Search for the cell housing the specified text and yield its [X, Y] center coordinate. 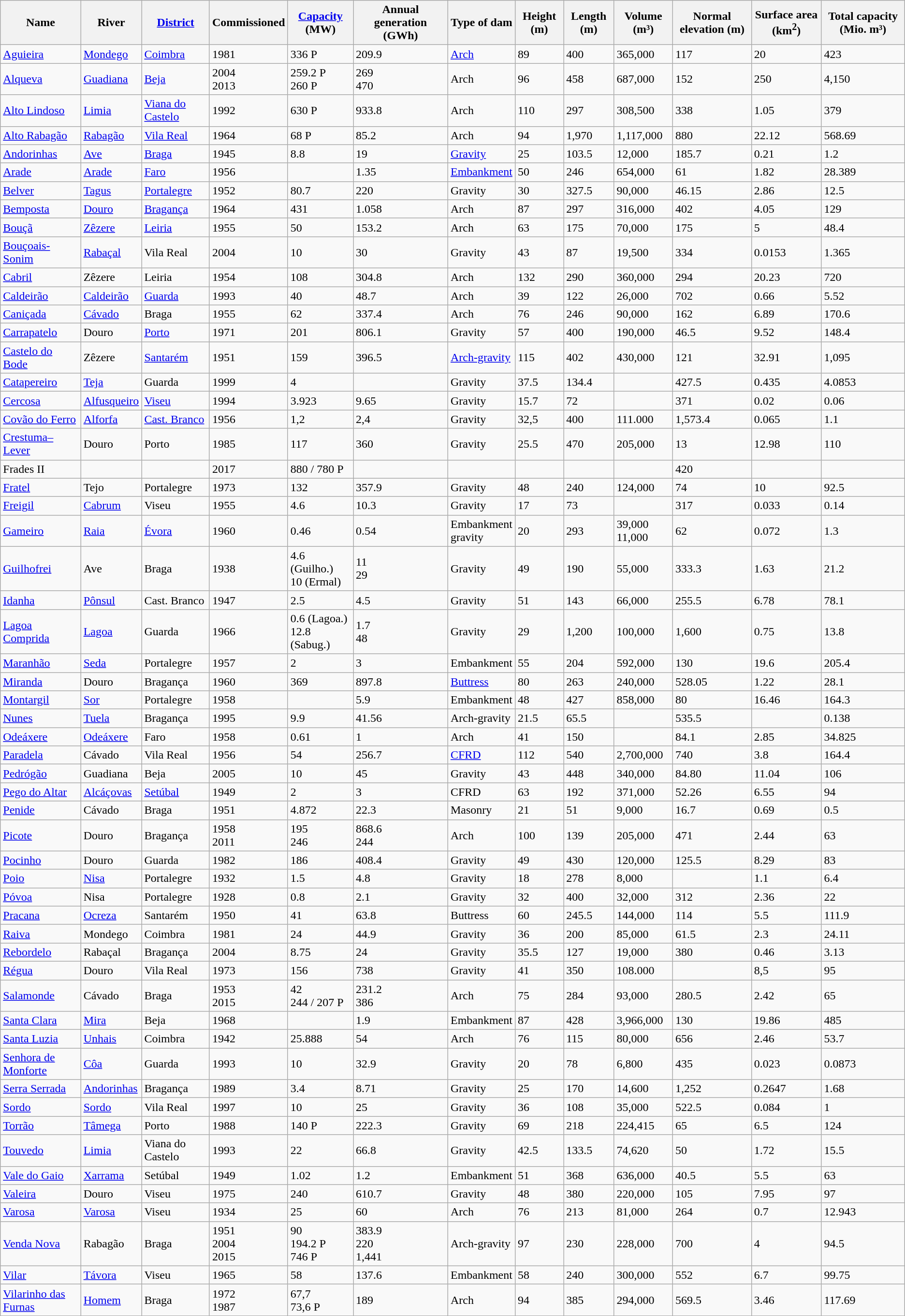
1972 1987 [248, 1300]
32,000 [643, 897]
Caniçada [41, 314]
656 [713, 1039]
Crestuma–Lever [41, 444]
369 [320, 681]
Cabril [41, 277]
1,970 [589, 135]
0.66 [786, 295]
4.5 [401, 600]
Salamonde [41, 995]
6.4 [863, 878]
702 [713, 295]
Gameiro [41, 531]
Unhais [111, 1039]
1971 [248, 333]
17 [539, 506]
858,000 [643, 700]
19,000 [643, 952]
133.5 [589, 1151]
Cercosa [41, 401]
350 [589, 970]
Côa [111, 1064]
2.1 [401, 897]
0.69 [786, 810]
568.69 [863, 135]
385 [589, 1300]
78 [589, 1064]
46.15 [713, 190]
139 [589, 835]
220 [401, 190]
40.5 [713, 1175]
0.065 [786, 419]
4.0853 [863, 382]
Vilar [41, 1275]
3.923 [320, 401]
0.21 [786, 154]
1928 [248, 897]
137.6 [401, 1275]
0.02 [786, 401]
430,000 [643, 358]
8.8 [320, 154]
1989 [248, 1089]
636,000 [643, 1175]
1,200 [589, 631]
28.389 [863, 172]
Lagoa [111, 631]
240,000 [643, 681]
420 [713, 469]
195 246 [320, 835]
5.9 [401, 700]
22.3 [401, 810]
127 [589, 952]
32 [539, 897]
94.5 [863, 1243]
Bemposta [41, 209]
308,500 [643, 110]
2.46 [786, 1039]
150 [589, 737]
13.8 [863, 631]
170.6 [863, 314]
Montargil [41, 700]
46.5 [713, 333]
0.033 [786, 506]
148.4 [863, 333]
20.23 [786, 277]
12.943 [863, 1212]
32,5 [539, 419]
Catapereiro [41, 382]
333.3 [713, 569]
293 [589, 531]
6.5 [786, 1126]
201 [320, 333]
528.05 [713, 681]
65.5 [589, 718]
45 [401, 774]
Pedrógão [41, 774]
Tâmega [111, 1126]
55 [539, 663]
228,000 [643, 1243]
Name [41, 23]
19 [401, 154]
83 [863, 860]
1995 [248, 718]
720 [863, 277]
Torrão [41, 1126]
Penide [41, 810]
12.5 [863, 190]
39 [539, 295]
66,000 [643, 600]
Senhora de Monforte [41, 1064]
357.9 [401, 487]
85,000 [643, 934]
1997 [248, 1107]
1958 2011 [248, 835]
360,000 [643, 277]
209.9 [401, 54]
25.5 [539, 444]
6,800 [643, 1064]
222.3 [401, 1126]
103.5 [589, 154]
1954 [248, 277]
120,000 [643, 860]
19,500 [643, 252]
District [175, 23]
14,600 [643, 1089]
1.05 [786, 110]
Santa Clara [41, 1021]
3.13 [863, 952]
170 [589, 1089]
8.71 [401, 1089]
Alcáçovas [111, 792]
15.5 [863, 1151]
67,7 73,6 P [320, 1300]
Type of dam [482, 23]
Venda Nova [41, 1243]
259.2 P 260 P [320, 79]
Santa Luzia [41, 1039]
365,000 [643, 54]
Serra Serrada [41, 1089]
106 [863, 774]
427.5 [713, 382]
6.55 [786, 792]
2.3 [786, 934]
9.52 [786, 333]
1988 [248, 1126]
0.072 [786, 531]
0.61 [320, 737]
336 P [320, 54]
317 [713, 506]
74,620 [643, 1151]
0.6 (Lagoa.) 12.8 (Sabug.) [320, 631]
Pônsul [111, 600]
39,000 11,000 [643, 531]
280.5 [713, 995]
117.69 [863, 1300]
63.8 [401, 915]
379 [863, 110]
294 [713, 277]
448 [589, 774]
Valeira [41, 1194]
408.4 [401, 860]
99.75 [863, 1275]
134.4 [589, 382]
284 [589, 995]
1932 [248, 878]
34.825 [863, 737]
0.06 [863, 401]
Alqueva [41, 79]
428 [589, 1021]
28.1 [863, 681]
100 [539, 835]
256.7 [401, 755]
19.86 [786, 1021]
15.7 [539, 401]
2.85 [786, 737]
1968 [248, 1021]
Lagoa Comprida [41, 631]
186 [320, 860]
1,095 [863, 358]
294,000 [643, 1300]
Total capacity (Mio. m³) [863, 23]
Carrapatelo [41, 333]
Régua [41, 970]
9,000 [643, 810]
Raia [111, 531]
9.9 [320, 718]
Guilhofrei [41, 569]
121 [713, 358]
740 [713, 755]
1.365 [863, 252]
Frades II [41, 469]
1999 [248, 382]
Height (m) [539, 23]
75 [539, 995]
0.75 [786, 631]
245.5 [589, 915]
140 P [320, 1126]
84.1 [713, 737]
3.4 [320, 1089]
338 [713, 110]
1.82 [786, 172]
12.98 [786, 444]
164.3 [863, 700]
868.6 244 [401, 835]
205.4 [863, 663]
458 [589, 79]
1,600 [713, 631]
213 [589, 1212]
156 [320, 970]
522.5 [713, 1107]
61 [713, 172]
2.5 [320, 600]
4.6 [320, 506]
185.7 [713, 154]
4.8 [401, 878]
427 [589, 700]
Belver [41, 190]
Fratel [41, 487]
Vilarinho das Furnas [41, 1300]
1.058 [401, 209]
8,5 [786, 970]
1994 [248, 401]
0.0873 [863, 1064]
880 / 780 P [320, 469]
8,000 [643, 878]
Tejo [111, 487]
933.8 [401, 110]
1.35 [401, 172]
Távora [111, 1275]
1947 [248, 600]
69 [539, 1126]
Touvedo [41, 1151]
1952 [248, 190]
29 [539, 631]
122 [589, 295]
654,000 [643, 172]
1982 [248, 860]
Bouçã [41, 227]
1975 [248, 1194]
360 [401, 444]
159 [320, 358]
1950 [248, 915]
Surface area (km2) [786, 23]
42 244 / 207 P [320, 995]
2.86 [786, 190]
Miranda [41, 681]
3.46 [786, 1300]
74 [713, 487]
396.5 [401, 358]
22.12 [786, 135]
100,000 [643, 631]
Homem [111, 1300]
68 P [320, 135]
32.91 [786, 358]
Póvoa [41, 897]
1.72 [786, 1151]
Poio [41, 878]
7.95 [786, 1194]
200 [589, 934]
80.7 [320, 190]
9.65 [401, 401]
1942 [248, 1039]
192 [589, 792]
114 [713, 915]
35.5 [539, 952]
Length (m) [589, 23]
897.8 [401, 681]
218 [589, 1126]
470 [589, 444]
0.5 [863, 810]
35,000 [643, 1107]
11.04 [786, 774]
190,000 [643, 333]
Covão do Ferro [41, 419]
0.138 [863, 718]
111.000 [643, 419]
Annual generation (GWh) [401, 23]
93,000 [643, 995]
2.42 [786, 995]
124,000 [643, 487]
19.6 [786, 663]
Mira [111, 1021]
316,000 [643, 209]
263 [589, 681]
78.1 [863, 600]
Commissioned [248, 23]
Volume (m³) [643, 23]
1957 [248, 663]
0.0153 [786, 252]
26,000 [643, 295]
Bouçoais-Sonim [41, 252]
610.7 [401, 1194]
1.7 48 [401, 631]
16.46 [786, 700]
224,415 [643, 1126]
164.4 [863, 755]
Seda [111, 663]
Tuela [111, 718]
Normal elevation (m) [713, 23]
334 [713, 252]
2,4 [401, 419]
371 [713, 401]
152 [713, 79]
0.54 [401, 531]
340,000 [643, 774]
8.29 [786, 860]
880 [713, 135]
72 [589, 401]
1.63 [786, 569]
4.6 (Guilho.) 10 (Ermal) [320, 569]
2.44 [786, 835]
Alto Rabagão [41, 135]
44.9 [401, 934]
Maranhão [41, 663]
0.435 [786, 382]
278 [589, 878]
55,000 [643, 569]
Xarrama [111, 1175]
290 [589, 277]
105 [713, 1194]
Sor [111, 700]
700 [713, 1243]
32.9 [401, 1064]
129 [863, 209]
River [111, 23]
431 [320, 209]
592,000 [643, 663]
21 [539, 810]
630 P [320, 110]
Nunes [41, 718]
0.14 [863, 506]
5.52 [863, 295]
430 [589, 860]
85.2 [401, 135]
204 [589, 663]
Évora [175, 531]
Alforfa [111, 419]
0.8 [320, 897]
383.9 220 1,441 [401, 1243]
52.26 [713, 792]
Vale do Gaio [41, 1175]
220,000 [643, 1194]
18 [539, 878]
48.7 [401, 295]
89 [539, 54]
Raiva [41, 934]
1985 [248, 444]
485 [863, 1021]
435 [713, 1064]
8.75 [320, 952]
Ocreza [111, 915]
2.36 [786, 897]
111.9 [863, 915]
552 [713, 1275]
264 [713, 1212]
312 [713, 897]
Picote [41, 835]
1965 [248, 1275]
6.7 [786, 1275]
2017 [248, 469]
144,000 [643, 915]
337.4 [401, 314]
21.2 [863, 569]
Idanha [41, 600]
4.05 [786, 209]
1.02 [320, 1175]
231.2 386 [401, 995]
1.9 [401, 1021]
Pracana [41, 915]
1951 2004 2015 [248, 1243]
57 [539, 333]
327.5 [589, 190]
1.68 [863, 1089]
6.89 [786, 314]
1.22 [786, 681]
1953 2015 [248, 995]
80,000 [643, 1039]
42.5 [539, 1151]
41.56 [401, 718]
153.2 [401, 227]
250 [786, 79]
90 194.2 P746 P [320, 1243]
1966 [248, 631]
Teja [111, 382]
2004 2013 [248, 79]
11 29 [401, 569]
Castelo do Bode [41, 358]
53.7 [863, 1039]
Masonry [482, 810]
2,700,000 [643, 755]
10.3 [401, 506]
40 [320, 295]
1934 [248, 1212]
Paradela [41, 755]
1.3 [863, 531]
1938 [248, 569]
535.5 [713, 718]
Alto Lindoso [41, 110]
190 [589, 569]
423 [863, 54]
Rebordelo [41, 952]
81,000 [643, 1212]
1945 [248, 154]
108.000 [643, 970]
2005 [248, 774]
0.023 [786, 1064]
1,2 [320, 419]
4,150 [863, 79]
61.5 [713, 934]
143 [589, 600]
0.084 [786, 1107]
5 [786, 227]
70,000 [643, 227]
124 [863, 1126]
6.78 [786, 600]
371,000 [643, 792]
Pego do Altar [41, 792]
95 [863, 970]
1.5 [320, 878]
368 [589, 1175]
0.7 [786, 1212]
1,252 [713, 1089]
162 [713, 314]
Alfusqueiro [111, 401]
84.80 [713, 774]
3,966,000 [643, 1021]
48.4 [863, 227]
569.5 [713, 1300]
13 [713, 444]
Tagus [111, 190]
112 [539, 755]
4.872 [320, 810]
269 470 [401, 79]
24.11 [863, 934]
Pocinho [41, 860]
230 [589, 1243]
Embankment gravity [482, 531]
37.5 [539, 382]
540 [589, 755]
471 [713, 835]
66.8 [401, 1151]
1,573.4 [713, 419]
Aguieira [41, 54]
0.2647 [786, 1089]
Capacity (MW) [320, 23]
806.1 [401, 333]
304.8 [401, 277]
1,117,000 [643, 135]
96 [539, 79]
73 [589, 506]
255.5 [713, 600]
Cabrum [111, 506]
Freigil [41, 506]
3.8 [786, 755]
687,000 [643, 79]
21.5 [539, 718]
738 [401, 970]
300,000 [643, 1275]
1992 [248, 110]
25.888 [320, 1039]
16.7 [713, 810]
12,000 [643, 154]
189 [401, 1300]
92.5 [863, 487]
125.5 [713, 860]
